Search for the cell housing the specified text and yield its [x, y] center coordinate. 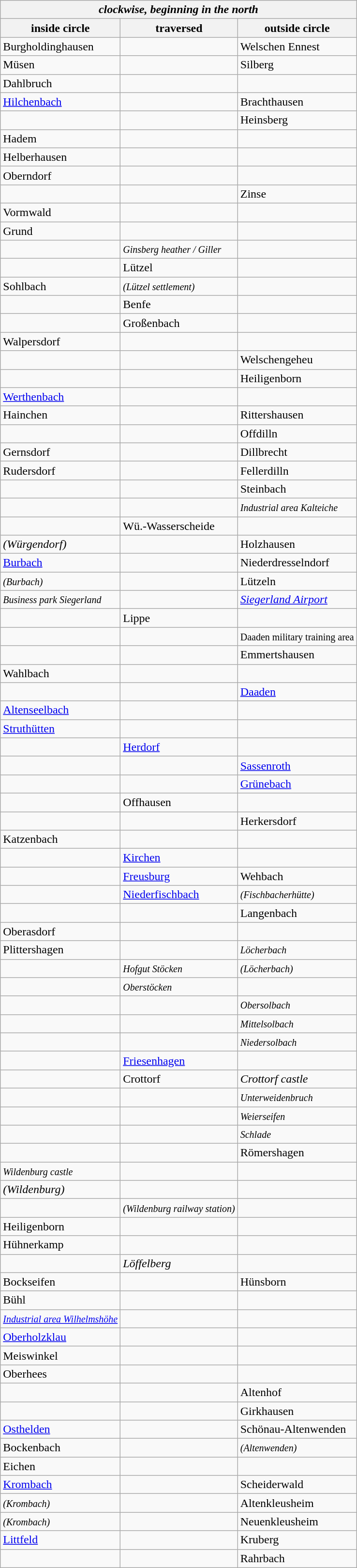
Hainchen [60, 415]
Struthütten [60, 729]
Niederfischbach [179, 895]
Hünsborn [297, 1282]
Girkhausen [297, 1411]
Altenhof [297, 1392]
Walpersdorf [60, 342]
Dillbrecht [297, 452]
(Burbach) [60, 581]
Hadem [60, 139]
Oberstöcken [179, 987]
Benfe [179, 305]
Zinse [297, 194]
Grünebach [297, 784]
Welschen Ennest [297, 47]
Großenbach [179, 323]
Wehbach [297, 876]
Brachthausen [297, 102]
traversed [179, 28]
Silberg [297, 65]
Neuenkleusheim [297, 1521]
Offdilln [297, 434]
Hofgut Stöcken [179, 968]
Niedersolbach [297, 1042]
(Fischbacherhütte) [297, 895]
Herkersdorf [297, 821]
(Altenwenden) [297, 1448]
Römershagen [297, 1153]
Burbach [60, 563]
(Wildenburg railway station) [179, 1208]
Katzenbach [60, 839]
Crottorf [179, 1079]
Herdorf [179, 747]
Daaden [297, 692]
Plittershagen [60, 950]
Friesenhagen [179, 1060]
Mittelsolbach [297, 1024]
Siegerland Airport [297, 600]
Eichen [60, 1466]
clockwise, beginning in the north [178, 10]
Heinsberg [297, 120]
Fellerdilln [297, 470]
Weierseifen [297, 1116]
Burgholdinghausen [60, 47]
Steinbach [297, 489]
Littfeld [60, 1540]
Niederdresselndorf [297, 563]
Industrial area Kalteiche [297, 507]
Krombach [60, 1485]
Sassenroth [297, 765]
Altenkleusheim [297, 1503]
Helberhausen [60, 157]
Obersolbach [297, 1005]
Unterweidenbruch [297, 1097]
Bühl [60, 1300]
Wahlbach [60, 673]
Rahrbach [297, 1558]
Emmertshausen [297, 655]
Dahlbruch [60, 83]
(Würgendorf) [60, 544]
Lützeln [297, 581]
Ginsberg heather / Giller [179, 249]
inside circle [60, 28]
Grund [60, 231]
Wildenburg castle [60, 1171]
(Lützel settlement) [179, 286]
Löcherbach [297, 950]
Werthenbach [60, 397]
Löffelberg [179, 1263]
Müsen [60, 65]
Osthelden [60, 1429]
Bockseifen [60, 1282]
Altenseelbach [60, 710]
Freusburg [179, 876]
Scheiderwald [297, 1485]
Bockenbach [60, 1448]
Langenbach [297, 913]
Industrial area Wilhelmshöhe [60, 1319]
Gernsdorf [60, 452]
Oberasdorf [60, 931]
Lützel [179, 268]
(Wildenburg) [60, 1190]
Lippe [179, 618]
Oberholzklau [60, 1337]
Sohlbach [60, 286]
outside circle [297, 28]
Oberndorf [60, 175]
Welschengeheu [297, 360]
Business park Siegerland [60, 600]
Offhausen [179, 802]
Wü.-Wasserscheide [179, 526]
Crottorf castle [297, 1079]
Oberhees [60, 1374]
Hilchenbach [60, 102]
Meiswinkel [60, 1355]
Holzhausen [297, 544]
Daaden military training area [297, 637]
Rudersdorf [60, 470]
Rittershausen [297, 415]
Kruberg [297, 1540]
Vormwald [60, 212]
Schlade [297, 1134]
(Löcherbach) [297, 968]
Hühnerkamp [60, 1245]
Kirchen [179, 858]
Schönau-Altenwenden [297, 1429]
